Search for the cell housing the specified text and yield its [X, Y] center coordinate. 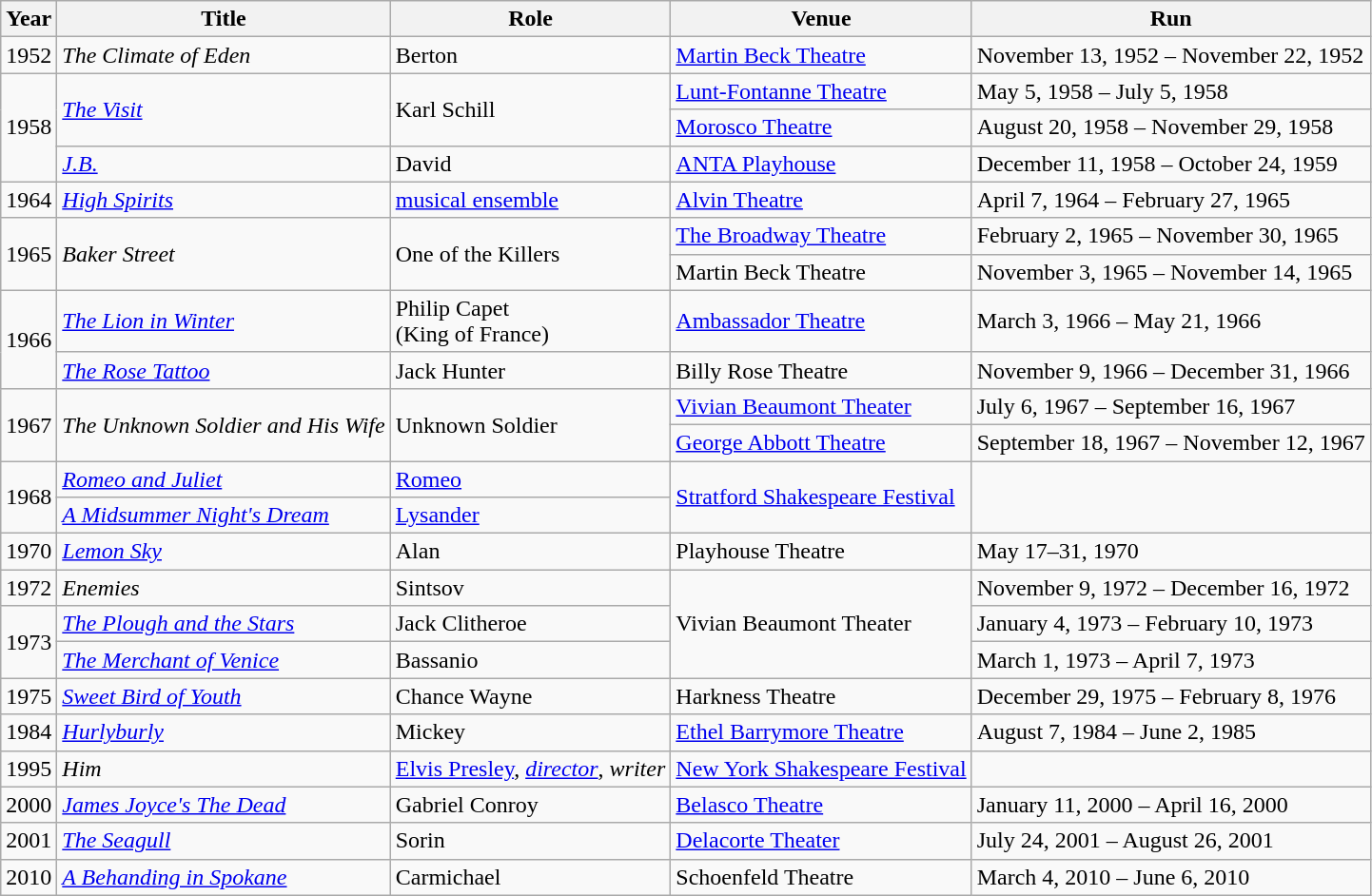
Lemon Sky [224, 552]
Ambassador Theatre [821, 321]
Philip Capet(King of France) [531, 321]
Lunt-Fontanne Theatre [821, 91]
Karl Schill [531, 109]
Elvis Presley, director, writer [531, 769]
November 9, 1966 – December 31, 1966 [1170, 370]
Delacorte Theater [821, 841]
The Visit [224, 109]
Carmichael [531, 877]
David [531, 164]
George Abbott Theatre [821, 442]
1965 [29, 254]
1972 [29, 588]
Alan [531, 552]
One of the Killers [531, 254]
Romeo and Juliet [224, 478]
July 6, 1967 – September 16, 1967 [1170, 406]
1952 [29, 55]
A Midsummer Night's Dream [224, 516]
April 7, 1964 – February 27, 1965 [1170, 200]
Berton [531, 55]
Harkness Theatre [821, 696]
August 20, 1958 – November 29, 1958 [1170, 127]
Title [224, 19]
musical ensemble [531, 200]
Mickey [531, 732]
1975 [29, 696]
December 29, 1975 – February 8, 1976 [1170, 696]
March 4, 2010 – June 6, 2010 [1170, 877]
The Broadway Theatre [821, 236]
A Behanding in Spokane [224, 877]
Lysander [531, 516]
March 1, 1973 – April 7, 1973 [1170, 660]
Playhouse Theatre [821, 552]
2000 [29, 805]
The Lion in Winter [224, 321]
The Seagull [224, 841]
August 7, 1984 – June 2, 1985 [1170, 732]
Him [224, 769]
2010 [29, 877]
1958 [29, 127]
Venue [821, 19]
Sorin [531, 841]
May 17–31, 1970 [1170, 552]
Alvin Theatre [821, 200]
1964 [29, 200]
J.B. [224, 164]
Gabriel Conroy [531, 805]
Year [29, 19]
January 11, 2000 – April 16, 2000 [1170, 805]
1968 [29, 497]
Enemies [224, 588]
Jack Clitheroe [531, 624]
Billy Rose Theatre [821, 370]
Role [531, 19]
January 4, 1973 – February 10, 1973 [1170, 624]
1970 [29, 552]
November 9, 1972 – December 16, 1972 [1170, 588]
March 3, 1966 – May 21, 1966 [1170, 321]
New York Shakespeare Festival [821, 769]
1973 [29, 642]
The Plough and the Stars [224, 624]
Schoenfeld Theatre [821, 877]
1967 [29, 424]
Hurlyburly [224, 732]
Baker Street [224, 254]
Chance Wayne [531, 696]
1984 [29, 732]
Sweet Bird of Youth [224, 696]
The Merchant of Venice [224, 660]
Morosco Theatre [821, 127]
May 5, 1958 – July 5, 1958 [1170, 91]
James Joyce's The Dead [224, 805]
The Rose Tattoo [224, 370]
Bassanio [531, 660]
November 13, 1952 – November 22, 1952 [1170, 55]
February 2, 1965 – November 30, 1965 [1170, 236]
Belasco Theatre [821, 805]
September 18, 1967 – November 12, 1967 [1170, 442]
Unknown Soldier [531, 424]
Run [1170, 19]
2001 [29, 841]
The Climate of Eden [224, 55]
November 3, 1965 – November 14, 1965 [1170, 272]
1995 [29, 769]
December 11, 1958 – October 24, 1959 [1170, 164]
July 24, 2001 – August 26, 2001 [1170, 841]
Romeo [531, 478]
Stratford Shakespeare Festival [821, 497]
High Spirits [224, 200]
ANTA Playhouse [821, 164]
1966 [29, 339]
Ethel Barrymore Theatre [821, 732]
Sintsov [531, 588]
Jack Hunter [531, 370]
The Unknown Soldier and His Wife [224, 424]
